Return the (x, y) coordinate for the center point of the cell that contains the specified text.  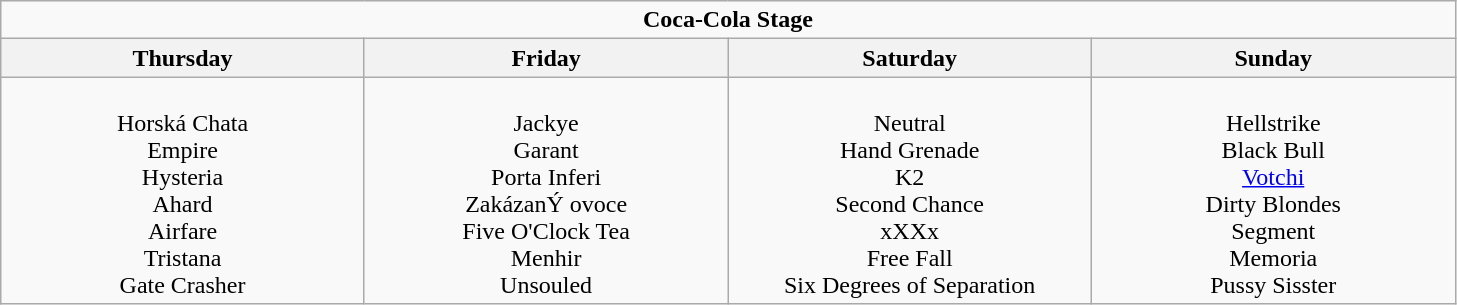
Friday (546, 58)
Thursday (183, 58)
Sunday (1273, 58)
Horská Chata Empire Hysteria Ahard Airfare Tristana Gate Crasher (183, 190)
Jackye Garant Porta Inferi ZakázanÝ ovoce Five O'Clock Tea Menhir Unsouled (546, 190)
Neutral Hand Grenade K2 Second Chance xXXx Free Fall Six Degrees of Separation (910, 190)
Coca-Cola Stage (728, 20)
Hellstrike Black Bull Votchi Dirty Blondes Segment Memoria Pussy Sisster (1273, 190)
Saturday (910, 58)
